Determine the (x, y) coordinate at the center of the cell enclosing the given text.  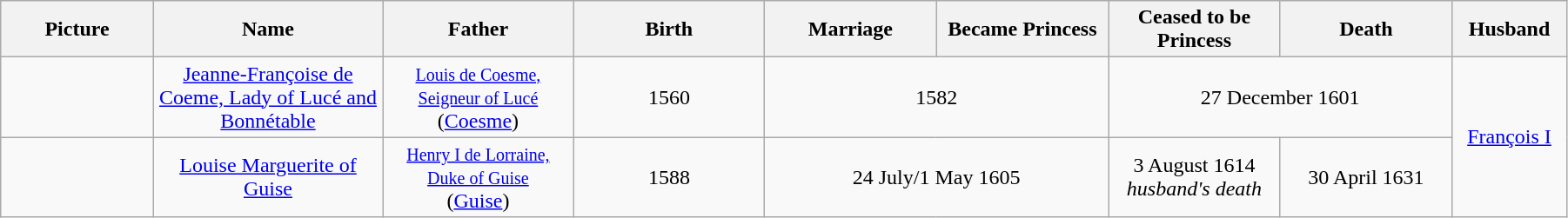
Birth (668, 30)
30 April 1631 (1366, 177)
Henry I de Lorraine, Duke of Guise (Guise) (479, 177)
Ceased to be Princess (1195, 30)
3 August 1614husband's death (1195, 177)
27 December 1601 (1281, 97)
Father (479, 30)
1560 (668, 97)
24 July/1 May 1605 (936, 177)
Death (1366, 30)
François I (1510, 137)
Picture (77, 30)
1582 (936, 97)
Husband (1510, 30)
1588 (668, 177)
Marriage (851, 30)
Louis de Coesme, Seigneur of Lucé(Coesme) (479, 97)
Became Princess (1022, 30)
Louise Marguerite of Guise (268, 177)
Name (268, 30)
Jeanne-Françoise de Coeme, Lady of Lucé and Bonnétable (268, 97)
